For the text-containing cell, return its midpoint in [x, y] coordinate format. 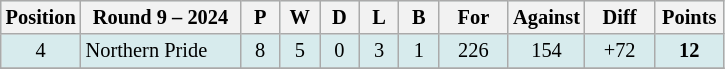
Against [546, 17]
+72 [620, 51]
Northern Pride [161, 51]
3 [379, 51]
P [260, 17]
226 [474, 51]
Points [689, 17]
12 [689, 51]
154 [546, 51]
L [379, 17]
0 [340, 51]
8 [260, 51]
Position [41, 17]
W [300, 17]
D [340, 17]
5 [300, 51]
Round 9 – 2024 [161, 17]
Diff [620, 17]
For [474, 17]
B [419, 17]
1 [419, 51]
4 [41, 51]
